Determine the (x, y) coordinate at the center of the cell enclosing the given text.  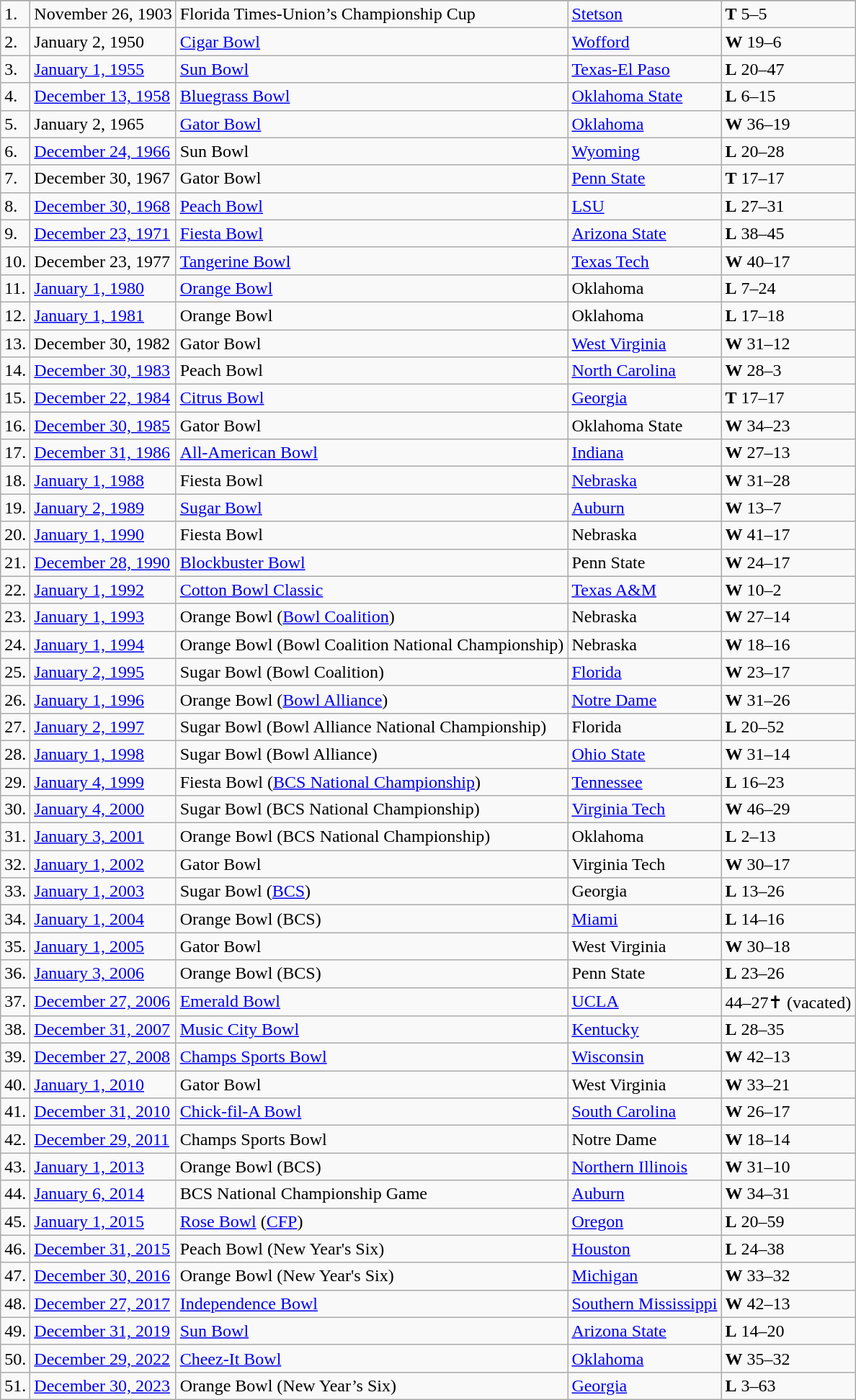
16. (16, 426)
46. (16, 1249)
W 46–29 (788, 809)
35. (16, 946)
2. (16, 42)
21. (16, 562)
January 1, 1988 (103, 480)
1. (16, 14)
December 30, 1983 (103, 371)
51. (16, 1386)
W 24–17 (788, 562)
Tangerine Bowl (372, 261)
L 24–38 (788, 1249)
6. (16, 151)
December 31, 2019 (103, 1331)
47. (16, 1276)
4. (16, 97)
January 2, 1989 (103, 508)
22. (16, 590)
January 3, 2006 (103, 974)
44. (16, 1194)
Orange Bowl (New Year’s Six) (372, 1386)
January 1, 1980 (103, 288)
39. (16, 1057)
L 20–47 (788, 69)
December 23, 1977 (103, 261)
Ohio State (644, 754)
W 33–21 (788, 1085)
North Carolina (644, 371)
Stetson (644, 14)
Sugar Bowl (Bowl Alliance National Championship) (372, 727)
December 13, 1958 (103, 97)
Citrus Bowl (372, 398)
November 26, 1903 (103, 14)
L 14–20 (788, 1331)
January 2, 1995 (103, 672)
W 31–14 (788, 754)
W 30–18 (788, 946)
W 34–23 (788, 426)
Northern Illinois (644, 1167)
3. (16, 69)
December 29, 2022 (103, 1358)
50. (16, 1358)
L 38–45 (788, 233)
W 19–6 (788, 42)
W 31–12 (788, 344)
Blockbuster Bowl (372, 562)
W 31–10 (788, 1167)
44–27✝ (vacated) (788, 1002)
W 26–17 (788, 1112)
30. (16, 809)
January 1, 1994 (103, 645)
Tennessee (644, 781)
W 27–14 (788, 617)
W 28–3 (788, 371)
L 27–31 (788, 206)
Orange Bowl (Bowl Coalition) (372, 617)
UCLA (644, 1002)
27. (16, 727)
Wisconsin (644, 1057)
Miami (644, 919)
19. (16, 508)
Southern Mississippi (644, 1303)
48. (16, 1303)
South Carolina (644, 1112)
L 2–13 (788, 837)
January 2, 1997 (103, 727)
December 31, 2007 (103, 1030)
January 4, 1999 (103, 781)
December 31, 2015 (103, 1249)
11. (16, 288)
43. (16, 1167)
L 3–63 (788, 1386)
8. (16, 206)
L 13–26 (788, 892)
Bluegrass Bowl (372, 97)
W 10–2 (788, 590)
January 1, 2002 (103, 864)
W 30–17 (788, 864)
Orange Bowl (Bowl Coalition National Championship) (372, 645)
December 31, 2010 (103, 1112)
W 23–17 (788, 672)
32. (16, 864)
December 30, 1985 (103, 426)
Texas A&M (644, 590)
January 1, 2013 (103, 1167)
Texas-El Paso (644, 69)
Cotton Bowl Classic (372, 590)
33. (16, 892)
17. (16, 453)
January 6, 2014 (103, 1194)
W 27–13 (788, 453)
29. (16, 781)
Kentucky (644, 1030)
January 1, 1998 (103, 754)
December 27, 2008 (103, 1057)
January 2, 1965 (103, 124)
January 1, 2015 (103, 1221)
W 41–17 (788, 535)
W 31–28 (788, 480)
10. (16, 261)
Chick-fil-A Bowl (372, 1112)
T 5–5 (788, 14)
40. (16, 1085)
December 30, 1982 (103, 344)
Wofford (644, 42)
9. (16, 233)
January 1, 2005 (103, 946)
28. (16, 754)
L 20–28 (788, 151)
January 1, 2003 (103, 892)
W 18–16 (788, 645)
January 1, 1955 (103, 69)
Michigan (644, 1276)
BCS National Championship Game (372, 1194)
December 31, 1986 (103, 453)
January 1, 2010 (103, 1085)
December 24, 1966 (103, 151)
Cheez-It Bowl (372, 1358)
W 36–19 (788, 124)
All-American Bowl (372, 453)
LSU (644, 206)
Wyoming (644, 151)
L 17–18 (788, 315)
January 1, 1992 (103, 590)
Florida Times-Union’s Championship Cup (372, 14)
Cigar Bowl (372, 42)
December 30, 1968 (103, 206)
15. (16, 398)
Texas Tech (644, 261)
Sugar Bowl (BCS National Championship) (372, 809)
W 13–7 (788, 508)
Independence Bowl (372, 1303)
Music City Bowl (372, 1030)
38. (16, 1030)
5. (16, 124)
W 18–14 (788, 1139)
December 22, 1984 (103, 398)
December 30, 1967 (103, 179)
24. (16, 645)
December 23, 1971 (103, 233)
January 1, 1996 (103, 699)
December 30, 2016 (103, 1276)
January 1, 1990 (103, 535)
26. (16, 699)
Oregon (644, 1221)
W 35–32 (788, 1358)
L 28–35 (788, 1030)
L 16–23 (788, 781)
January 1, 1993 (103, 617)
42. (16, 1139)
January 4, 2000 (103, 809)
January 3, 2001 (103, 837)
L 20–52 (788, 727)
Indiana (644, 453)
December 27, 2006 (103, 1002)
Emerald Bowl (372, 1002)
Peach Bowl (New Year's Six) (372, 1249)
25. (16, 672)
13. (16, 344)
January 2, 1950 (103, 42)
37. (16, 1002)
49. (16, 1331)
W 40–17 (788, 261)
23. (16, 617)
Orange Bowl (New Year's Six) (372, 1276)
Houston (644, 1249)
Sugar Bowl (Bowl Alliance) (372, 754)
December 30, 2023 (103, 1386)
7. (16, 179)
12. (16, 315)
34. (16, 919)
December 29, 2011 (103, 1139)
Sugar Bowl (BCS) (372, 892)
45. (16, 1221)
January 1, 1981 (103, 315)
L 23–26 (788, 974)
Fiesta Bowl (BCS National Championship) (372, 781)
Rose Bowl (CFP) (372, 1221)
December 27, 2017 (103, 1303)
31. (16, 837)
W 34–31 (788, 1194)
20. (16, 535)
41. (16, 1112)
W 31–26 (788, 699)
L 6–15 (788, 97)
Sugar Bowl (372, 508)
14. (16, 371)
Sugar Bowl (Bowl Coalition) (372, 672)
36. (16, 974)
L 7–24 (788, 288)
December 28, 1990 (103, 562)
Orange Bowl (BCS National Championship) (372, 837)
L 14–16 (788, 919)
W 33–32 (788, 1276)
L 20–59 (788, 1221)
January 1, 2004 (103, 919)
18. (16, 480)
Orange Bowl (Bowl Alliance) (372, 699)
